Capture the cell that displays the provided text and extract its [X, Y] central coordinate. 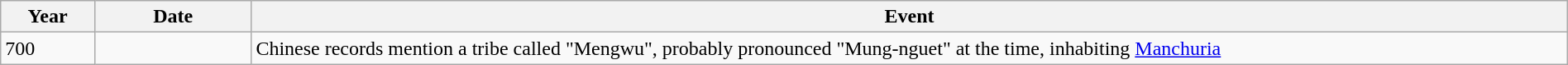
700 [48, 48]
Year [48, 17]
Event [910, 17]
Date [172, 17]
Chinese records mention a tribe called "Mengwu", probably pronounced "Mung-nguet" at the time, inhabiting Manchuria [910, 48]
